Provide the (x, y) coordinate of the cell's center where the given text is located.  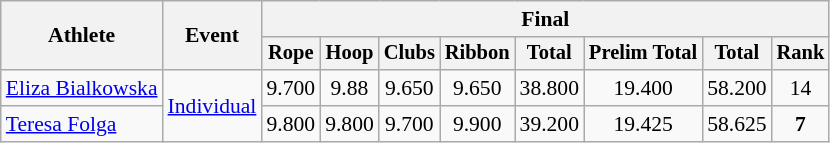
Ribbon (478, 54)
Rope (290, 54)
9.88 (350, 88)
39.200 (550, 124)
Event (212, 36)
Eliza Bialkowska (82, 88)
Clubs (410, 54)
Prelim Total (643, 54)
Rank (801, 54)
Final (545, 19)
Individual (212, 106)
Athlete (82, 36)
9.900 (478, 124)
19.425 (643, 124)
Teresa Folga (82, 124)
7 (801, 124)
58.200 (736, 88)
14 (801, 88)
38.800 (550, 88)
Hoop (350, 54)
58.625 (736, 124)
19.400 (643, 88)
